Identify which cell holds the provided text, then report its [X, Y] central coordinate. 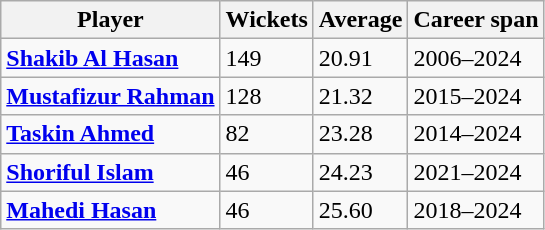
128 [266, 96]
20.91 [360, 58]
Mustafizur Rahman [110, 96]
2015–2024 [476, 96]
25.60 [360, 210]
Wickets [266, 20]
24.23 [360, 172]
149 [266, 58]
21.32 [360, 96]
Mahedi Hasan [110, 210]
Average [360, 20]
2018–2024 [476, 210]
2021–2024 [476, 172]
Shakib Al Hasan [110, 58]
23.28 [360, 134]
82 [266, 134]
Player [110, 20]
2006–2024 [476, 58]
2014–2024 [476, 134]
Shoriful Islam [110, 172]
Taskin Ahmed [110, 134]
Career span [476, 20]
